Capture the cell that displays the provided text and extract its [X, Y] central coordinate. 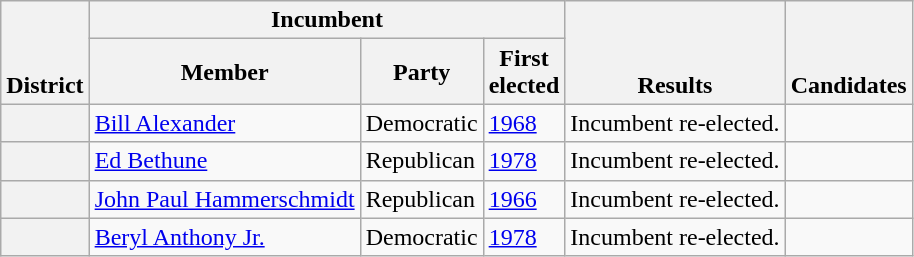
Firstelected [524, 72]
Ed Bethune [224, 161]
Incumbent [327, 20]
John Paul Hammerschmidt [224, 199]
1966 [524, 199]
District [45, 52]
Beryl Anthony Jr. [224, 237]
Member [224, 72]
Candidates [848, 52]
1968 [524, 123]
Results [675, 52]
Party [422, 72]
Bill Alexander [224, 123]
